For the text-containing cell, return its midpoint in [X, Y] coordinate format. 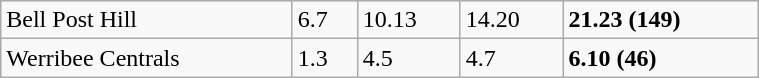
6.10 (46) [660, 58]
4.5 [408, 58]
21.23 (149) [660, 20]
Werribee Centrals [147, 58]
4.7 [512, 58]
14.20 [512, 20]
10.13 [408, 20]
6.7 [324, 20]
Bell Post Hill [147, 20]
1.3 [324, 58]
